Determine the [x, y] coordinate at the center of the cell enclosing the given text.  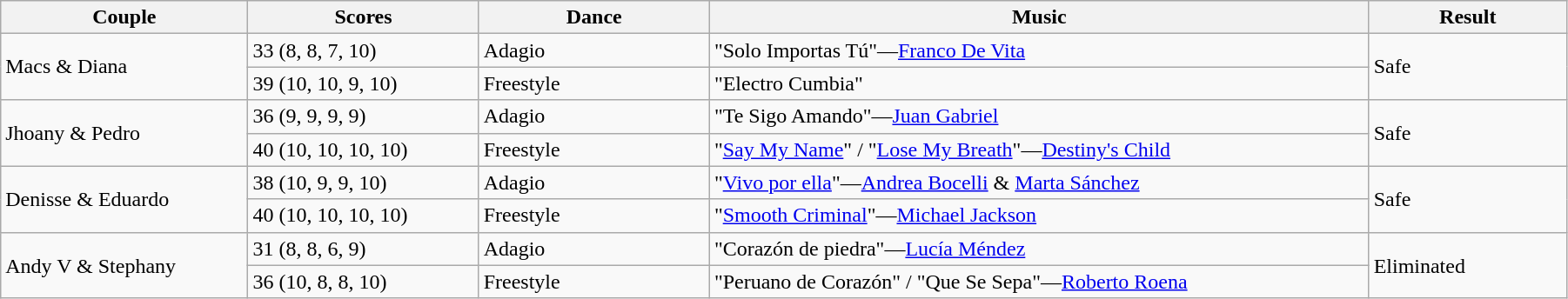
33 (8, 8, 7, 10) [364, 50]
Dance [593, 17]
31 (8, 8, 6, 9) [364, 249]
Scores [364, 17]
Andy V & Stephany [124, 265]
"Te Sigo Amando"—Juan Gabriel [1039, 116]
Jhoany & Pedro [124, 133]
Macs & Diana [124, 67]
36 (10, 8, 8, 10) [364, 282]
Denisse & Eduardo [124, 199]
Couple [124, 17]
"Electro Cumbia" [1039, 83]
"Smooth Criminal"—Michael Jackson [1039, 216]
"Vivo por ella"—Andrea Bocelli & Marta Sánchez [1039, 183]
"Peruano de Corazón" / "Que Se Sepa"—Roberto Roena [1039, 282]
Result [1467, 17]
"Say My Name" / "Lose My Breath"—Destiny's Child [1039, 149]
36 (9, 9, 9, 9) [364, 116]
38 (10, 9, 9, 10) [364, 183]
Eliminated [1467, 265]
"Corazón de piedra"—Lucía Méndez [1039, 249]
39 (10, 10, 9, 10) [364, 83]
"Solo Importas Tú"—Franco De Vita [1039, 50]
Music [1039, 17]
